Scan for the cell matching the given text and deliver its [X, Y] coordinate at center. 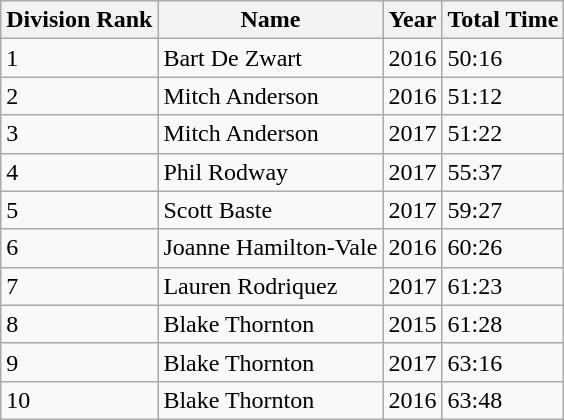
Joanne Hamilton-Vale [270, 248]
5 [80, 210]
9 [80, 362]
Total Time [503, 20]
61:28 [503, 324]
Scott Baste [270, 210]
60:26 [503, 248]
63:48 [503, 400]
59:27 [503, 210]
55:37 [503, 172]
Division Rank [80, 20]
61:23 [503, 286]
50:16 [503, 58]
4 [80, 172]
Phil Rodway [270, 172]
7 [80, 286]
Name [270, 20]
Bart De Zwart [270, 58]
2 [80, 96]
Lauren Rodriquez [270, 286]
2015 [412, 324]
8 [80, 324]
10 [80, 400]
3 [80, 134]
Year [412, 20]
51:22 [503, 134]
6 [80, 248]
51:12 [503, 96]
63:16 [503, 362]
1 [80, 58]
